Determine the [X, Y] coordinate at the center of the cell enclosing the given text.  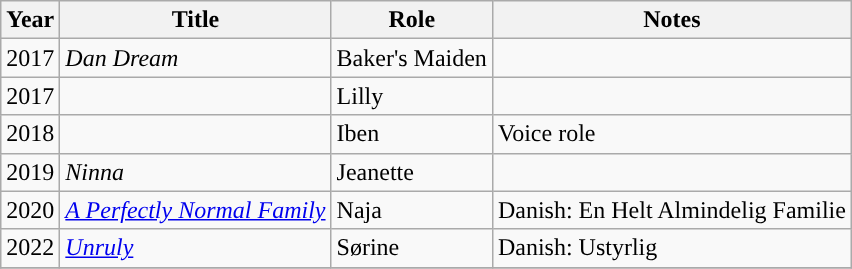
2022 [30, 248]
Dan Dream [196, 58]
Baker's Maiden [412, 58]
Lilly [412, 96]
Notes [672, 20]
Naja [412, 210]
2018 [30, 134]
Ninna [196, 172]
Year [30, 20]
Danish: En Helt Almindelig Familie [672, 210]
Danish: Ustyrlig [672, 248]
Voice role [672, 134]
2019 [30, 172]
Sørine [412, 248]
A Perfectly Normal Family [196, 210]
2020 [30, 210]
Unruly [196, 248]
Role [412, 20]
Jeanette [412, 172]
Iben [412, 134]
Title [196, 20]
